Extract the [X, Y] coordinate from the center of the cell holding the provided text.  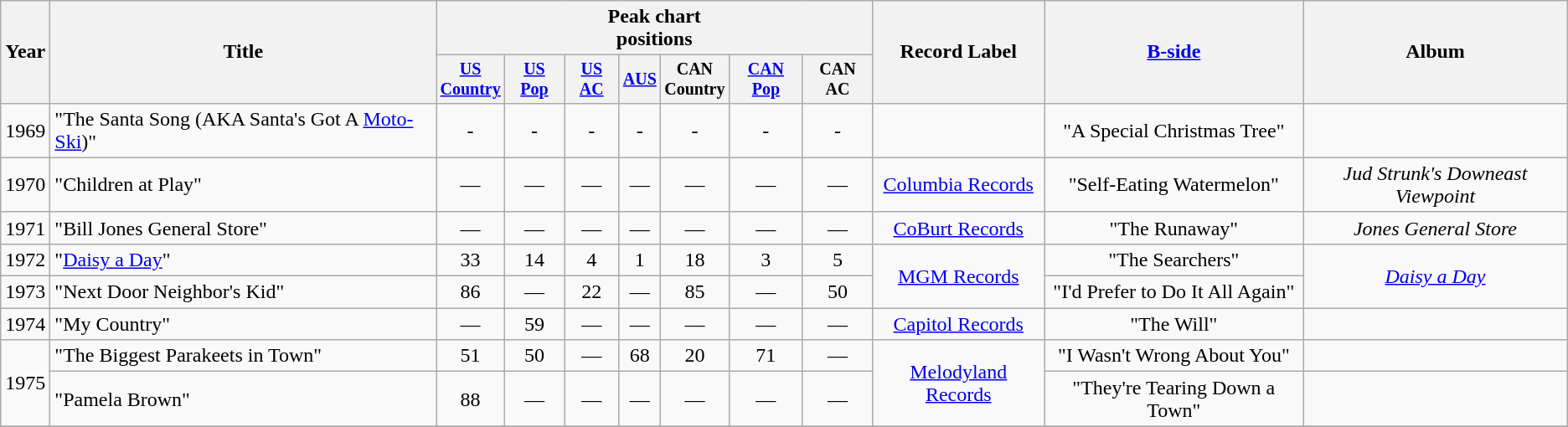
"Daisy a Day" [243, 260]
Daisy a Day [1436, 275]
"The Santa Song (AKA Santa's Got A Moto-Ski)" [243, 131]
Title [243, 52]
1973 [25, 292]
1972 [25, 260]
Melodyland Records [958, 383]
USCountry [471, 79]
CoBurt Records [958, 228]
Peak chartpositions [655, 28]
"I Wasn't Wrong About You" [1174, 356]
CAN AC [838, 79]
CANCountry [695, 79]
1 [640, 260]
"I'd Prefer to Do It All Again" [1174, 292]
"The Runaway" [1174, 228]
US AC [592, 79]
71 [766, 356]
5 [838, 260]
1974 [25, 324]
"The Will" [1174, 324]
51 [471, 356]
Year [25, 52]
B-side [1174, 52]
"A Special Christmas Tree" [1174, 131]
"They're Tearing Down a Town" [1174, 399]
"The Biggest Parakeets in Town" [243, 356]
Jud Strunk's Downeast Viewpoint [1436, 184]
"Pamela Brown" [243, 399]
AUS [640, 79]
33 [471, 260]
86 [471, 292]
1969 [25, 131]
3 [766, 260]
22 [592, 292]
"The Searchers" [1174, 260]
18 [695, 260]
Album [1436, 52]
4 [592, 260]
85 [695, 292]
MGM Records [958, 275]
68 [640, 356]
1971 [25, 228]
"Bill Jones General Store" [243, 228]
Capitol Records [958, 324]
1970 [25, 184]
Record Label [958, 52]
Columbia Records [958, 184]
"My Country" [243, 324]
59 [534, 324]
CAN Pop [766, 79]
US Pop [534, 79]
"Children at Play" [243, 184]
14 [534, 260]
20 [695, 356]
88 [471, 399]
"Next Door Neighbor's Kid" [243, 292]
1975 [25, 383]
Jones General Store [1436, 228]
"Self-Eating Watermelon" [1174, 184]
